Return the [x, y] coordinate for the center point of the cell that contains the specified text.  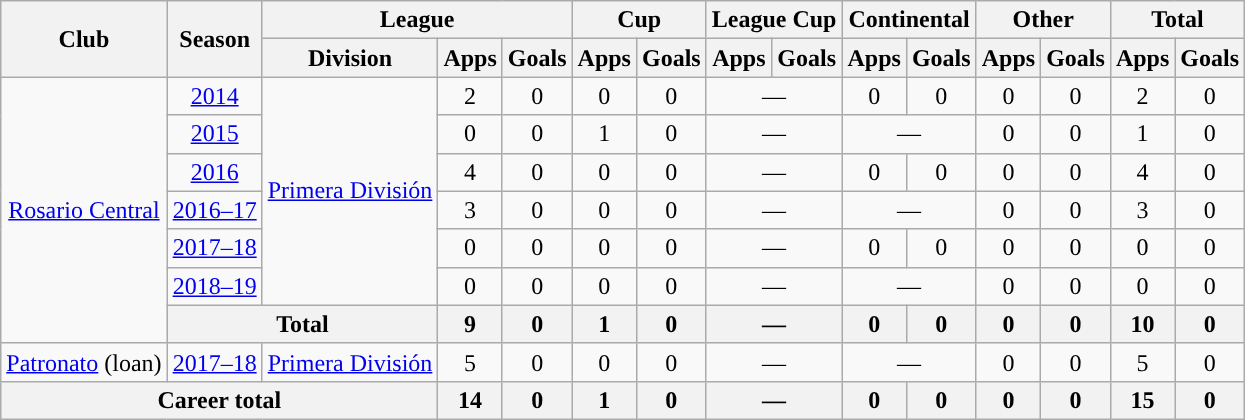
2016–17 [214, 210]
Continental [909, 20]
10 [1142, 324]
League [417, 20]
Club [84, 39]
Cup [639, 20]
League Cup [774, 20]
14 [470, 400]
2016 [214, 172]
Career total [220, 400]
Season [214, 39]
15 [1142, 400]
Rosario Central [84, 210]
2015 [214, 134]
2014 [214, 96]
Other [1043, 20]
9 [470, 324]
2018–19 [214, 286]
Patronato (loan) [84, 362]
Division [350, 58]
